Capture the cell that displays the provided text and extract its (X, Y) central coordinate. 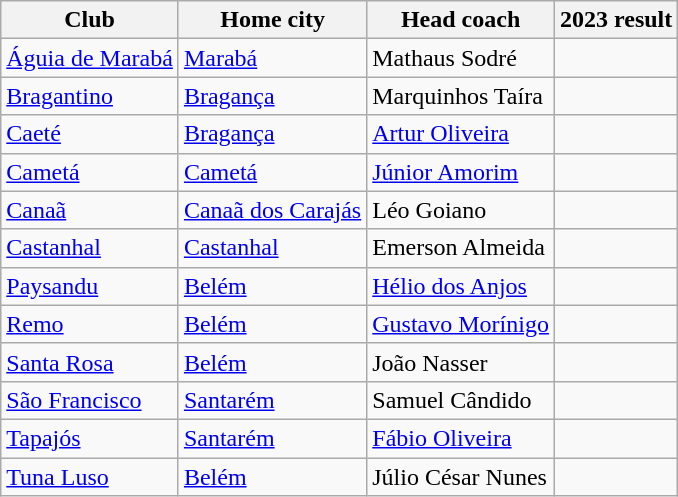
Club (90, 20)
São Francisco (90, 400)
Santa Rosa (90, 362)
Canaã (90, 210)
Júnior Amorim (461, 172)
Marquinhos Taíra (461, 96)
Caeté (90, 134)
Gustavo Morínigo (461, 324)
Home city (272, 20)
Artur Oliveira (461, 134)
Mathaus Sodré (461, 58)
Léo Goiano (461, 210)
Tuna Luso (90, 477)
Emerson Almeida (461, 248)
Tapajós (90, 438)
Canaã dos Carajás (272, 210)
Paysandu (90, 286)
Bragantino (90, 96)
Marabá (272, 58)
Fábio Oliveira (461, 438)
Águia de Marabá (90, 58)
João Nasser (461, 362)
Samuel Cândido (461, 400)
Remo (90, 324)
Head coach (461, 20)
2023 result (616, 20)
Hélio dos Anjos (461, 286)
Júlio César Nunes (461, 477)
